Scan for the cell matching the given text and deliver its (X, Y) coordinate at center. 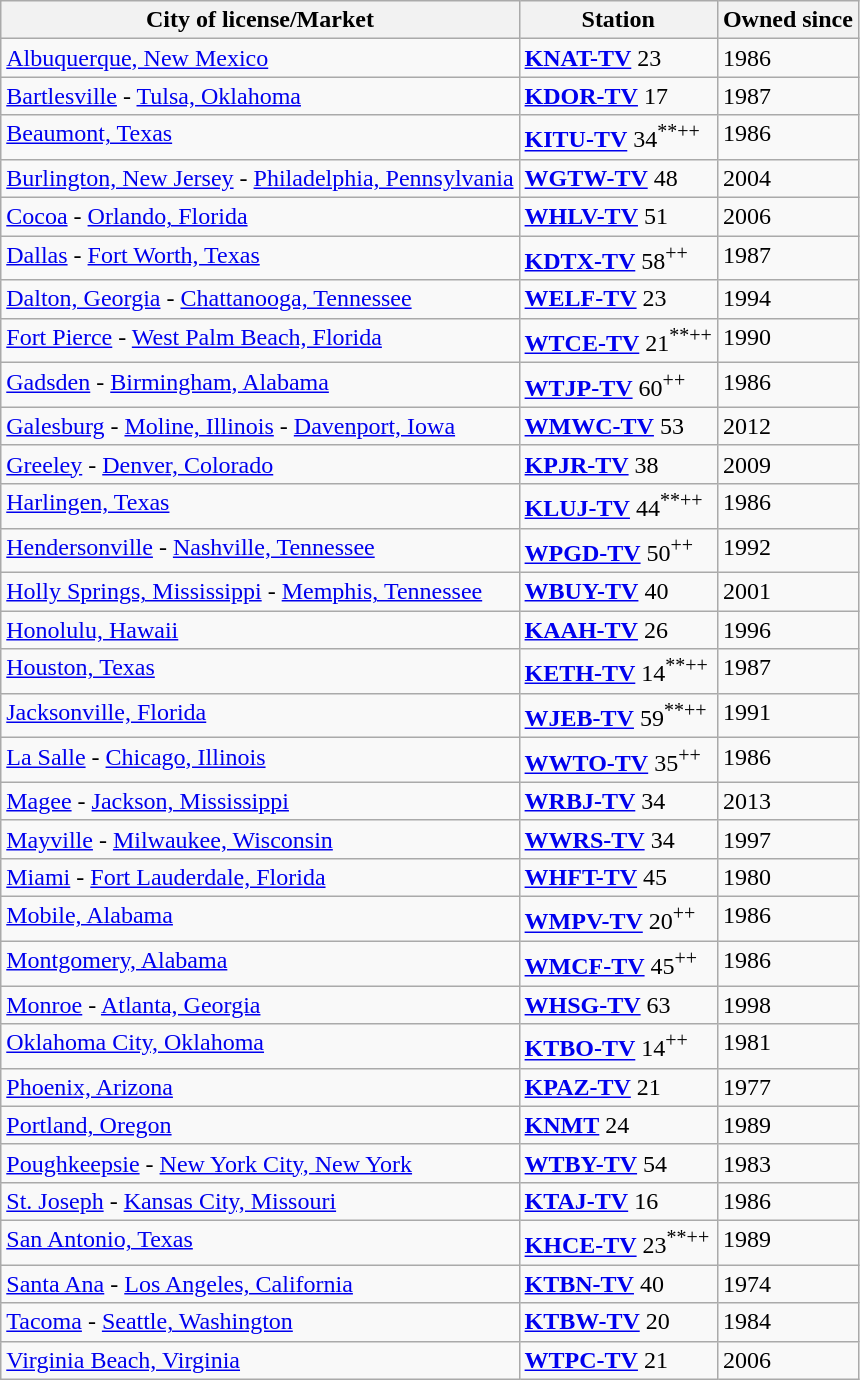
2004 (788, 178)
WHSG-TV 63 (618, 1005)
Houston, Texas (260, 672)
Honolulu, Hawaii (260, 630)
Holly Springs, Mississippi - Memphis, Tennessee (260, 592)
Montgomery, Alabama (260, 964)
KETH-TV 14**++ (618, 672)
KTBO-TV 14++ (618, 1046)
1992 (788, 550)
WBUY-TV 40 (618, 592)
Bartlesville - Tulsa, Oklahoma (260, 96)
Station (618, 20)
Magee - Jackson, Mississippi (260, 801)
Galesburg - Moline, Illinois - Davenport, Iowa (260, 426)
Mobile, Alabama (260, 920)
Santa Ana - Los Angeles, California (260, 1284)
WELF-TV 23 (618, 299)
Greeley - Denver, Colorado (260, 464)
KPJR-TV 38 (618, 464)
Dallas - Fort Worth, Texas (260, 258)
WRBJ-TV 34 (618, 801)
1980 (788, 877)
WHFT-TV 45 (618, 877)
Gadsden - Birmingham, Alabama (260, 386)
Miami - Fort Lauderdale, Florida (260, 877)
1990 (788, 340)
Owned since (788, 20)
1997 (788, 839)
Albuquerque, New Mexico (260, 58)
1974 (788, 1284)
WTJP-TV 60++ (618, 386)
WTBY-TV 54 (618, 1163)
1977 (788, 1087)
Fort Pierce - West Palm Beach, Florida (260, 340)
1983 (788, 1163)
Tacoma - Seattle, Washington (260, 1322)
2001 (788, 592)
KNMT 24 (618, 1125)
KHCE-TV 23**++ (618, 1244)
Virginia Beach, Virginia (260, 1360)
KAAH-TV 26 (618, 630)
WTCE-TV 21**++ (618, 340)
WMPV-TV 20++ (618, 920)
KTAJ-TV 16 (618, 1201)
Hendersonville - Nashville, Tennessee (260, 550)
Beaumont, Texas (260, 138)
KLUJ-TV 44**++ (618, 506)
KITU-TV 34**++ (618, 138)
Harlingen, Texas (260, 506)
Dalton, Georgia - Chattanooga, Tennessee (260, 299)
City of license/Market (260, 20)
WJEB-TV 59**++ (618, 716)
Burlington, New Jersey - Philadelphia, Pennsylvania (260, 178)
2009 (788, 464)
WMWC-TV 53 (618, 426)
La Salle - Chicago, Illinois (260, 760)
Cocoa - Orlando, Florida (260, 217)
Monroe - Atlanta, Georgia (260, 1005)
WWRS-TV 34 (618, 839)
1994 (788, 299)
Portland, Oregon (260, 1125)
Jacksonville, Florida (260, 716)
San Antonio, Texas (260, 1244)
KDTX-TV 58++ (618, 258)
WTPC-TV 21 (618, 1360)
1984 (788, 1322)
St. Joseph - Kansas City, Missouri (260, 1201)
WGTW-TV 48 (618, 178)
Poughkeepsie - New York City, New York (260, 1163)
1996 (788, 630)
KTBW-TV 20 (618, 1322)
2012 (788, 426)
Oklahoma City, Oklahoma (260, 1046)
1991 (788, 716)
WHLV-TV 51 (618, 217)
KNAT-TV 23 (618, 58)
Phoenix, Arizona (260, 1087)
WWTO-TV 35++ (618, 760)
1981 (788, 1046)
2013 (788, 801)
KTBN-TV 40 (618, 1284)
Mayville - Milwaukee, Wisconsin (260, 839)
WMCF-TV 45++ (618, 964)
1998 (788, 1005)
KPAZ-TV 21 (618, 1087)
WPGD-TV 50++ (618, 550)
KDOR-TV 17 (618, 96)
